Locate the cell with the specified text and output its (x, y) center coordinate. 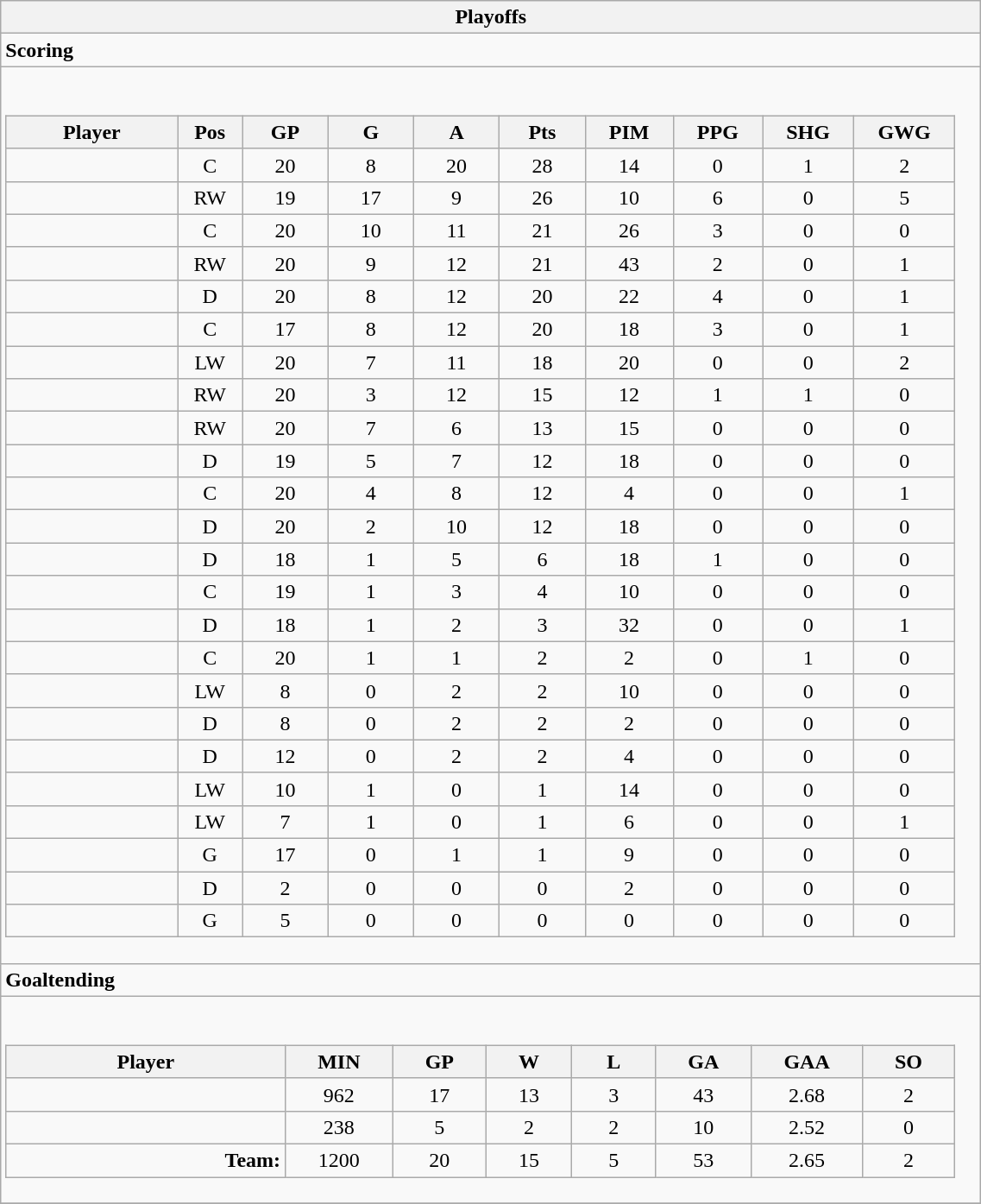
Playoffs (491, 17)
53 (704, 1161)
Pts (542, 132)
GWG (904, 132)
2.65 (807, 1161)
A (456, 132)
SO (908, 1062)
1200 (339, 1161)
22 (629, 296)
32 (629, 625)
962 (339, 1094)
PPG (718, 132)
2.52 (807, 1127)
Pos (211, 132)
GA (704, 1062)
Scoring (491, 50)
28 (542, 165)
Player MIN GP W L GA GAA SO 962 17 13 3 43 2.68 2 238 5 2 2 10 2.52 0 Team: 1200 20 15 5 53 2.65 2 (491, 1100)
PIM (629, 132)
Goaltending (491, 980)
L (614, 1062)
GAA (807, 1062)
MIN (339, 1062)
SHG (808, 132)
W (530, 1062)
Team: (146, 1161)
2.68 (807, 1094)
238 (339, 1127)
